Search for the cell housing the specified text and yield its (X, Y) center coordinate. 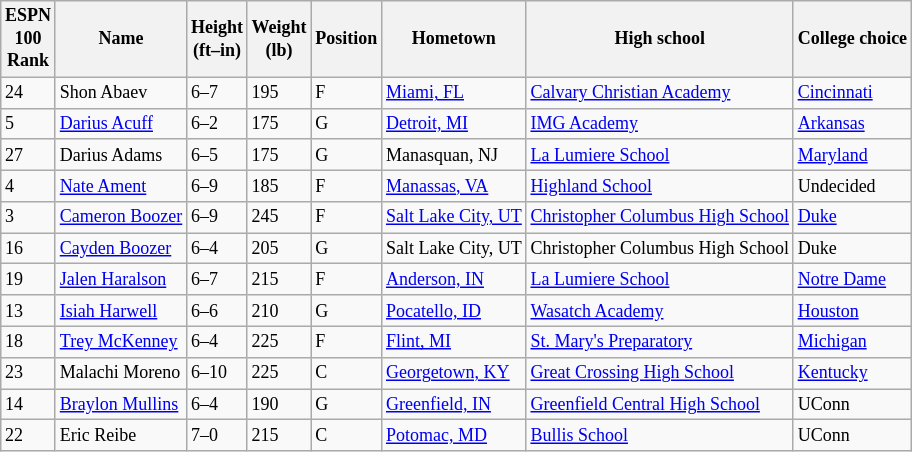
210 (279, 310)
Manassas, VA (454, 186)
Pocatello, ID (454, 310)
24 (28, 92)
Eric Reibe (120, 436)
5 (28, 124)
Highland School (660, 186)
Greenfield Central High School (660, 404)
College choice (852, 39)
High school (660, 39)
Undecided (852, 186)
Darius Acuff (120, 124)
22 (28, 436)
13 (28, 310)
Cincinnati (852, 92)
23 (28, 372)
205 (279, 248)
Georgetown, KY (454, 372)
190 (279, 404)
Great Crossing High School (660, 372)
Detroit, MI (454, 124)
14 (28, 404)
Trey McKenney (120, 342)
Houston (852, 310)
18 (28, 342)
195 (279, 92)
Shon Abaev (120, 92)
Michigan (852, 342)
Calvary Christian Academy (660, 92)
Height(ft–in) (218, 39)
Jalen Haralson (120, 280)
Malachi Moreno (120, 372)
Notre Dame (852, 280)
6–6 (218, 310)
ESPN 100 Rank (28, 39)
185 (279, 186)
Anderson, IN (454, 280)
Cameron Boozer (120, 218)
Position (346, 39)
Maryland (852, 154)
27 (28, 154)
Name (120, 39)
7–0 (218, 436)
6–2 (218, 124)
Arkansas (852, 124)
245 (279, 218)
Braylon Mullins (120, 404)
4 (28, 186)
19 (28, 280)
Manasquan, NJ (454, 154)
16 (28, 248)
3 (28, 218)
Nate Ament (120, 186)
IMG Academy (660, 124)
6–5 (218, 154)
Potomac, MD (454, 436)
Greenfield, IN (454, 404)
6–10 (218, 372)
Weight(lb) (279, 39)
Isiah Harwell (120, 310)
Flint, MI (454, 342)
Wasatch Academy (660, 310)
Hometown (454, 39)
St. Mary's Preparatory (660, 342)
Cayden Boozer (120, 248)
Bullis School (660, 436)
Darius Adams (120, 154)
Miami, FL (454, 92)
Kentucky (852, 372)
